Provide the (X, Y) coordinate of the cell's center where the given text is located.  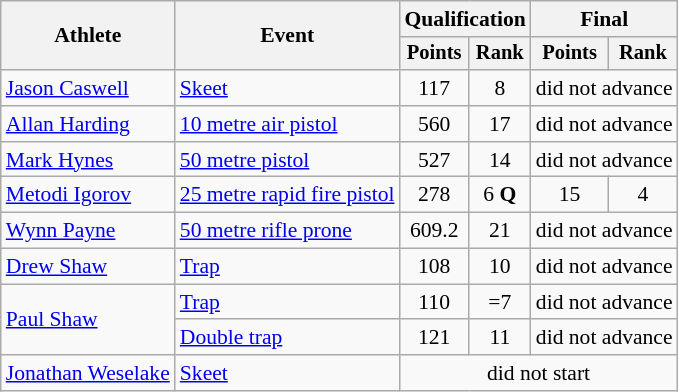
527 (434, 160)
278 (434, 195)
Event (288, 36)
8 (500, 88)
108 (434, 267)
117 (434, 88)
Final (604, 19)
21 (500, 231)
Wynn Payne (88, 231)
121 (434, 338)
560 (434, 124)
10 metre air pistol (288, 124)
4 (642, 195)
Metodi Igorov (88, 195)
50 metre rifle prone (288, 231)
25 metre rapid fire pistol (288, 195)
Jonathan Weselake (88, 373)
Double trap (288, 338)
609.2 (434, 231)
did not start (539, 373)
50 metre pistol (288, 160)
11 (500, 338)
Mark Hynes (88, 160)
14 (500, 160)
10 (500, 267)
Paul Shaw (88, 320)
Allan Harding (88, 124)
110 (434, 302)
17 (500, 124)
Jason Caswell (88, 88)
6 Q (500, 195)
Drew Shaw (88, 267)
Qualification (466, 19)
=7 (500, 302)
15 (570, 195)
Athlete (88, 36)
